Determine the (x, y) coordinate at the center of the cell enclosing the given text.  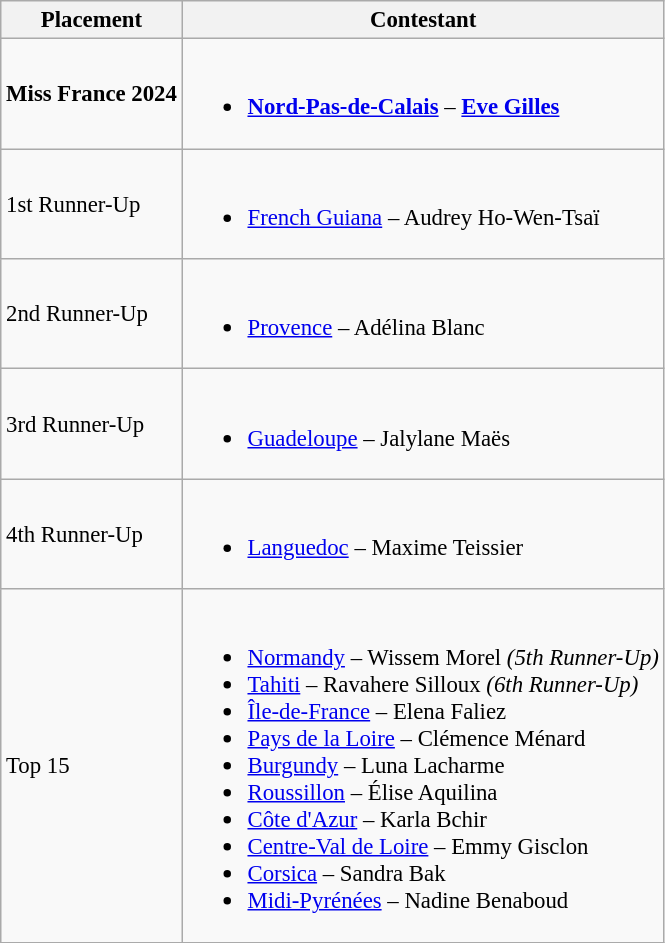
Languedoc – Maxime Teissier (423, 534)
Nord-Pas-de-Calais – Eve Gilles (423, 94)
3rd Runner-Up (92, 424)
French Guiana – Audrey Ho-Wen-Tsaï (423, 204)
Contestant (423, 20)
Miss France 2024 (92, 94)
Provence – Adélina Blanc (423, 314)
4th Runner-Up (92, 534)
1st Runner-Up (92, 204)
Top 15 (92, 766)
Placement (92, 20)
2nd Runner-Up (92, 314)
Guadeloupe – Jalylane Maës (423, 424)
